Determine the (X, Y) coordinate at the center of the cell enclosing the given text.  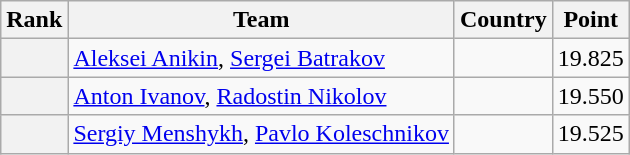
Sergiy Menshykh, Pavlo Koleschnikov (262, 134)
Country (503, 20)
19.525 (590, 134)
19.825 (590, 58)
19.550 (590, 96)
Aleksei Anikin, Sergei Batrakov (262, 58)
Point (590, 20)
Anton Ivanov, Radostin Nikolov (262, 96)
Rank (34, 20)
Team (262, 20)
